Identify which cell holds the provided text, then report its [x, y] central coordinate. 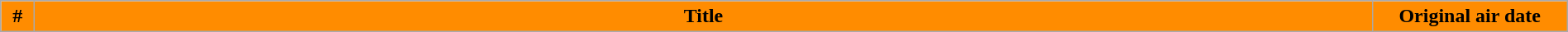
Title [703, 16]
# [18, 16]
Original air date [1470, 16]
